For the text-containing cell, return its midpoint in (X, Y) coordinate format. 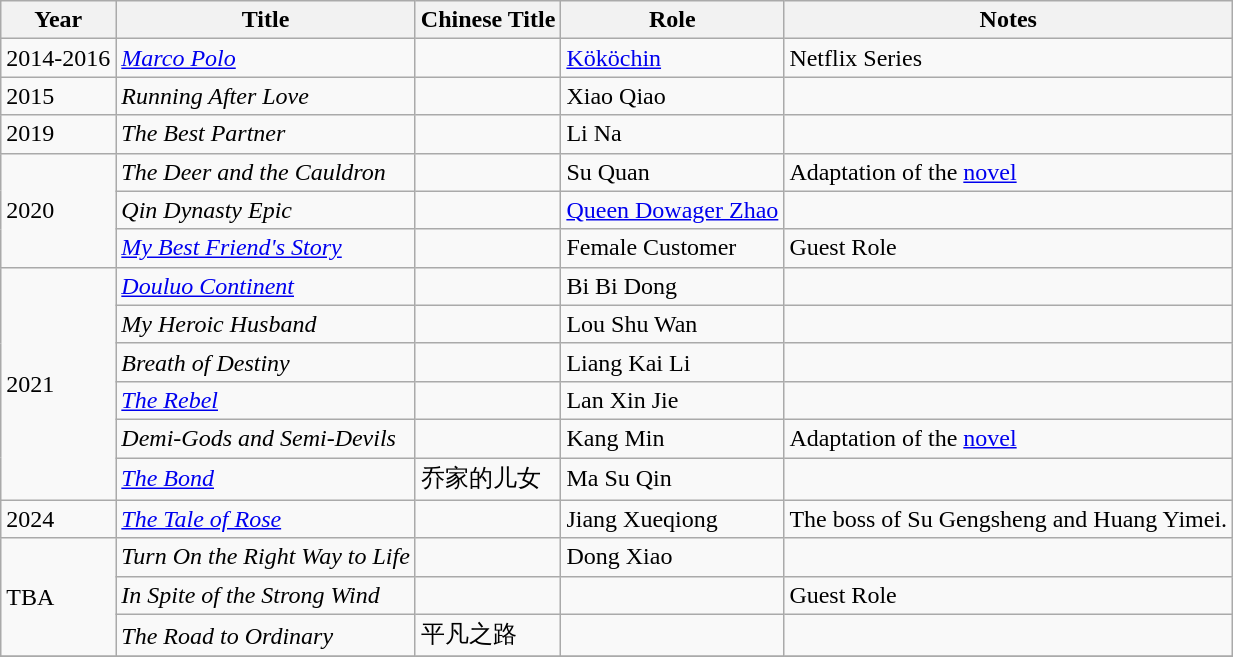
Title (266, 20)
Jiang Xueqiong (672, 519)
Liang Kai Li (672, 362)
Kököchin (672, 58)
The boss of Su Gengsheng and Huang Yimei. (1008, 519)
Running After Love (266, 96)
The Best Partner (266, 134)
Queen Dowager Zhao (672, 210)
Demi-Gods and Semi-Devils (266, 438)
Su Quan (672, 172)
The Tale of Rose (266, 519)
Breath of Destiny (266, 362)
2014-2016 (58, 58)
My Heroic Husband (266, 324)
Qin Dynasty Epic (266, 210)
Ma Su Qin (672, 480)
The Deer and the Cauldron (266, 172)
Bi Bi Dong (672, 286)
2019 (58, 134)
Year (58, 20)
The Bond (266, 480)
Netflix Series (1008, 58)
Douluo Continent (266, 286)
Li Na (672, 134)
Lan Xin Jie (672, 400)
Female Customer (672, 248)
2024 (58, 519)
2021 (58, 384)
2020 (58, 210)
The Road to Ordinary (266, 636)
In Spite of the Strong Wind (266, 595)
The Rebel (266, 400)
Xiao Qiao (672, 96)
Dong Xiao (672, 557)
Kang Min (672, 438)
平凡之路 (488, 636)
2015 (58, 96)
Role (672, 20)
Chinese Title (488, 20)
Notes (1008, 20)
Turn On the Right Way to Life (266, 557)
Lou Shu Wan (672, 324)
My Best Friend's Story (266, 248)
Marco Polo (266, 58)
TBA (58, 598)
乔家的儿女 (488, 480)
